Extract the (X, Y) coordinate from the center of the cell holding the provided text.  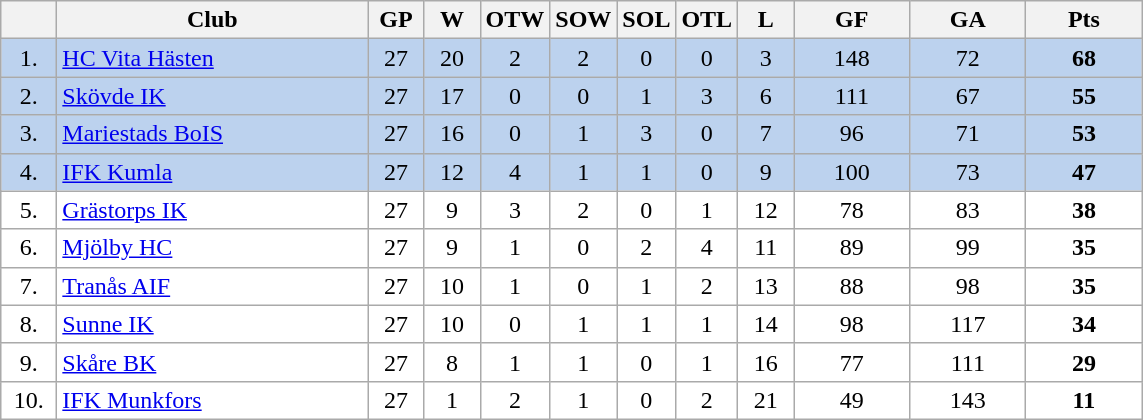
29 (1084, 362)
1. (29, 58)
9. (29, 362)
143 (968, 400)
Mjölby HC (212, 248)
17 (452, 96)
68 (1084, 58)
L (766, 20)
Pts (1084, 20)
SOW (584, 20)
3. (29, 134)
13 (766, 286)
GP (396, 20)
88 (852, 286)
OTL (707, 20)
W (452, 20)
99 (968, 248)
21 (766, 400)
89 (852, 248)
71 (968, 134)
IFK Munkfors (212, 400)
7. (29, 286)
GA (968, 20)
96 (852, 134)
5. (29, 210)
SOL (646, 20)
Mariestads BoIS (212, 134)
GF (852, 20)
HC Vita Hästen (212, 58)
20 (452, 58)
67 (968, 96)
Sunne IK (212, 324)
4. (29, 172)
7 (766, 134)
72 (968, 58)
Skåre BK (212, 362)
Grästorps IK (212, 210)
IFK Kumla (212, 172)
Club (212, 20)
Skövde IK (212, 96)
14 (766, 324)
38 (1084, 210)
55 (1084, 96)
73 (968, 172)
34 (1084, 324)
100 (852, 172)
53 (1084, 134)
47 (1084, 172)
6. (29, 248)
83 (968, 210)
10. (29, 400)
77 (852, 362)
2. (29, 96)
49 (852, 400)
8 (452, 362)
6 (766, 96)
117 (968, 324)
Tranås AIF (212, 286)
78 (852, 210)
8. (29, 324)
OTW (515, 20)
148 (852, 58)
